Find where the given text appears and provide that cell's center as [x, y] coordinate. 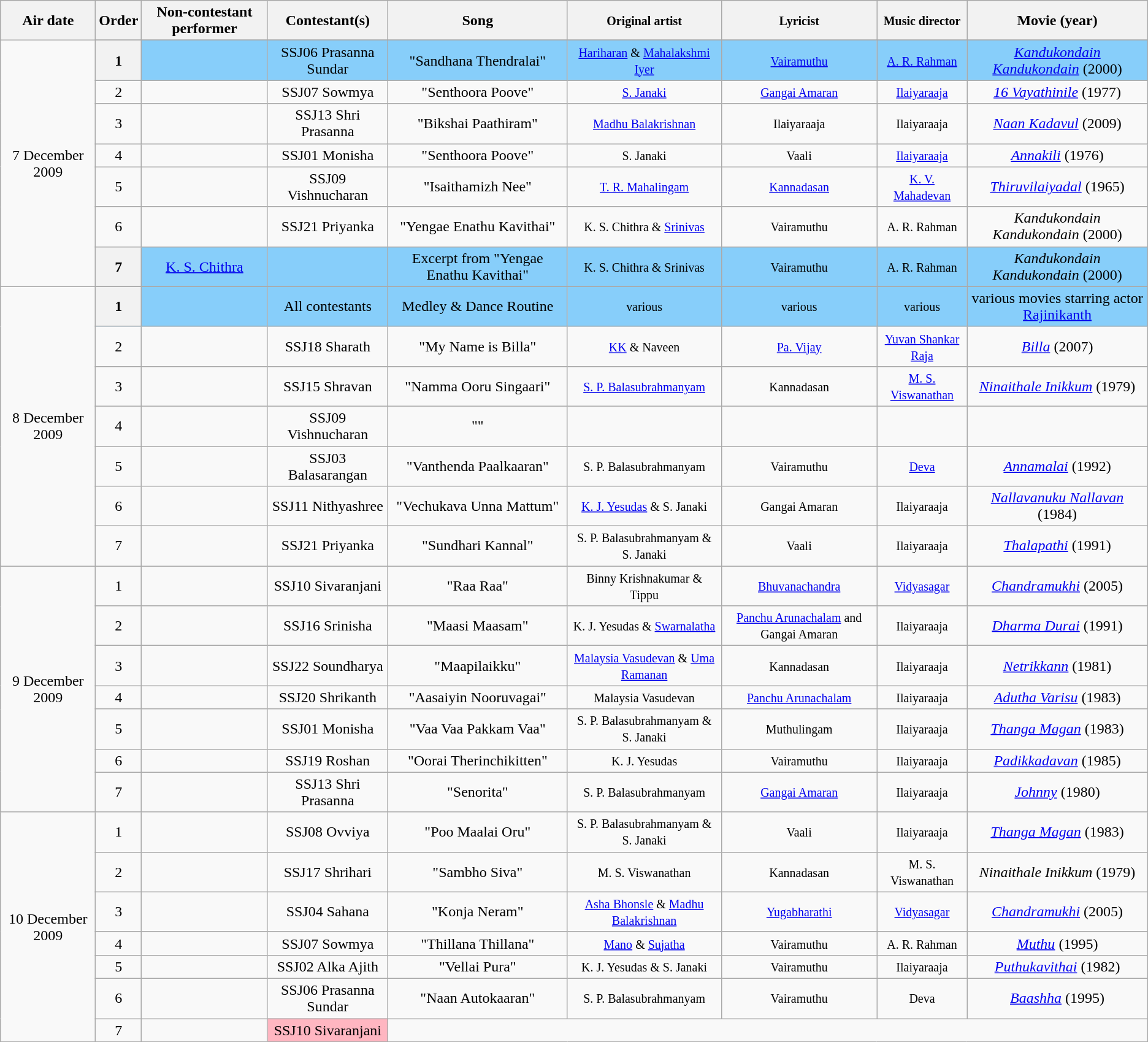
"Sambho Siva" [478, 872]
K. S. Chithra [205, 266]
SSJ17 Shrihari [327, 872]
Adutha Varisu (1983) [1057, 697]
Pa. Vijay [799, 346]
Billa (2007) [1057, 346]
Puthukavithai (1982) [1057, 967]
"Vanthenda Paalkaaran" [478, 466]
Excerpt from "Yengae Enathu Kavithai" [478, 266]
Johnny (1980) [1057, 792]
SSJ16 Srinisha [327, 626]
Naan Kadavul (2009) [1057, 124]
Annamalai (1992) [1057, 466]
"Raa Raa" [478, 586]
"Vaa Vaa Pakkam Vaa" [478, 729]
Madhu Balakrishnan [644, 124]
Muthu (1995) [1057, 943]
9 December 2009 [48, 689]
KK & Naveen [644, 346]
SSJ18 Sharath [327, 346]
Muthulingam [799, 729]
Order [119, 21]
Dharma Durai (1991) [1057, 626]
SSJ20 Shrikanth [327, 697]
SSJ02 Alka Ajith [327, 967]
SSJ11 Nithyashree [327, 507]
"Poo Maalai Oru" [478, 832]
"Naan Autokaaran" [478, 998]
Music director [922, 21]
Song [478, 21]
K. J. Yesudas & Swarnalatha [644, 626]
"My Name is Billa" [478, 346]
Yuvan Shankar Raja [922, 346]
Yugabharathi [799, 911]
Nallavanuku Nallavan (1984) [1057, 507]
Malaysia Vasudevan & Uma Ramanan [644, 666]
Netrikkann (1981) [1057, 666]
Asha Bhonsle & Madhu Balakrishnan [644, 911]
"Vellai Pura" [478, 967]
Lyricist [799, 21]
"Namma Ooru Singaari" [478, 386]
Movie (year) [1057, 21]
Medley & Dance Routine [478, 307]
K. J. Yesudas [644, 760]
Malaysia Vasudevan [644, 697]
Annakili (1976) [1057, 155]
Original artist [644, 21]
T. R. Mahalingam [644, 186]
Panchu Arunachalam and Gangai Amaran [799, 626]
K. V. Mahadevan [922, 186]
SSJ04 Sahana [327, 911]
"Senorita" [478, 792]
7 December 2009 [48, 163]
8 December 2009 [48, 426]
SSJ08 Ovviya [327, 832]
"Sundhari Kannal" [478, 546]
Thalapathi (1991) [1057, 546]
Non-contestant performer [205, 21]
Mano & Sujatha [644, 943]
All contestants [327, 307]
Thiruvilaiyadal (1965) [1057, 186]
Bhuvanachandra [799, 586]
SSJ22 Soundharya [327, 666]
SSJ15 Shravan [327, 386]
Baashha (1995) [1057, 998]
"Maapilaikku" [478, 666]
various movies starring actor Rajinikanth [1057, 307]
"Bikshai Paathiram" [478, 124]
Hariharan & Mahalakshmi Iyer [644, 60]
"" [478, 426]
"Konja Neram" [478, 911]
"Oorai Therinchikitten" [478, 760]
"Yengae Enathu Kavithai" [478, 227]
"Aasaiyin Nooruvagai" [478, 697]
Air date [48, 21]
"Isaithamizh Nee" [478, 186]
Padikkadavan (1985) [1057, 760]
SSJ19 Roshan [327, 760]
Contestant(s) [327, 21]
10 December 2009 [48, 927]
"Vechukava Unna Mattum" [478, 507]
"Sandhana Thendralai" [478, 60]
Binny Krishnakumar & Tippu [644, 586]
SSJ03 Balasarangan [327, 466]
Panchu Arunachalam [799, 697]
"Thillana Thillana" [478, 943]
"Maasi Maasam" [478, 626]
16 Vayathinile (1977) [1057, 92]
